Capture the cell that displays the provided text and extract its [x, y] central coordinate. 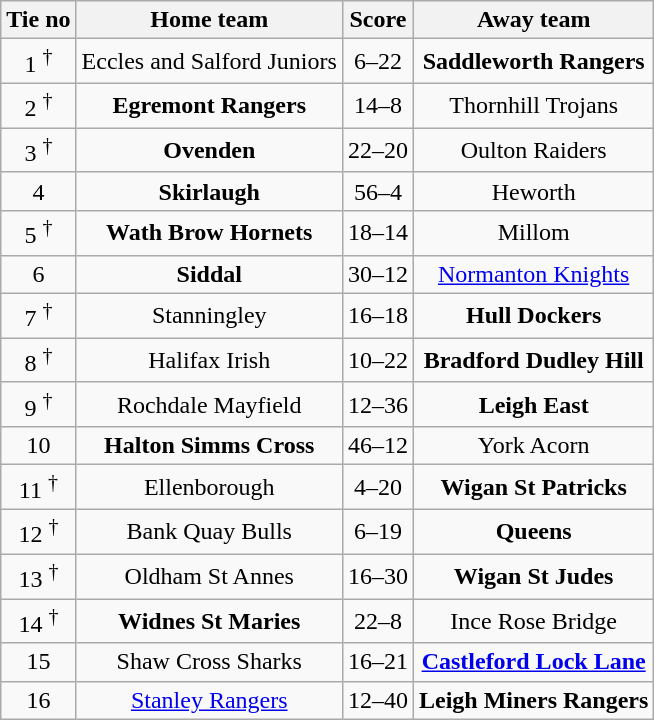
Skirlaugh [209, 191]
York Acorn [533, 446]
7 † [38, 316]
Leigh Miners Rangers [533, 700]
46–12 [378, 446]
Thornhill Trojans [533, 106]
12 † [38, 532]
Tie no [38, 20]
6–22 [378, 62]
Normanton Knights [533, 274]
Rochdale Mayfield [209, 404]
9 † [38, 404]
Hull Dockers [533, 316]
12–36 [378, 404]
Shaw Cross Sharks [209, 662]
16 [38, 700]
Widnes St Maries [209, 622]
Stanley Rangers [209, 700]
56–4 [378, 191]
8 † [38, 360]
Wigan St Patricks [533, 488]
Bank Quay Bulls [209, 532]
Millom [533, 234]
16–21 [378, 662]
Egremont Rangers [209, 106]
Ovenden [209, 150]
Eccles and Salford Juniors [209, 62]
Queens [533, 532]
Ince Rose Bridge [533, 622]
Ellenborough [209, 488]
6–19 [378, 532]
Bradford Dudley Hill [533, 360]
22–8 [378, 622]
11 † [38, 488]
10 [38, 446]
14 † [38, 622]
Wath Brow Hornets [209, 234]
12–40 [378, 700]
2 † [38, 106]
22–20 [378, 150]
13 † [38, 576]
Score [378, 20]
30–12 [378, 274]
Oldham St Annes [209, 576]
Halifax Irish [209, 360]
Heworth [533, 191]
Stanningley [209, 316]
Leigh East [533, 404]
Halton Simms Cross [209, 446]
14–8 [378, 106]
18–14 [378, 234]
Home team [209, 20]
Away team [533, 20]
Wigan St Judes [533, 576]
4–20 [378, 488]
Siddal [209, 274]
Saddleworth Rangers [533, 62]
5 † [38, 234]
3 † [38, 150]
16–18 [378, 316]
4 [38, 191]
10–22 [378, 360]
Oulton Raiders [533, 150]
Castleford Lock Lane [533, 662]
6 [38, 274]
16–30 [378, 576]
1 † [38, 62]
15 [38, 662]
